Detect which cell encompasses the target text, then output its (x, y) center coordinate. 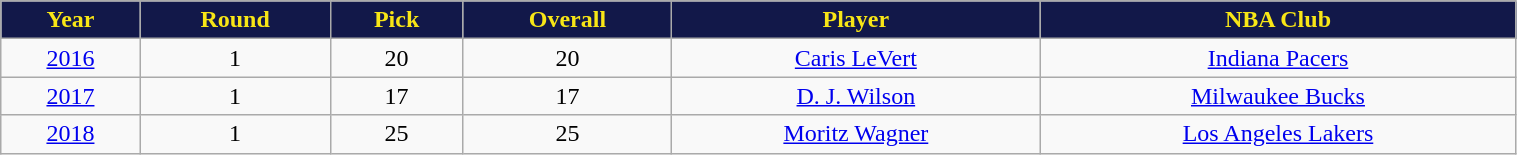
Pick (396, 20)
Overall (568, 20)
2016 (70, 58)
Player (856, 20)
Milwaukee Bucks (1278, 96)
2017 (70, 96)
Caris LeVert (856, 58)
Indiana Pacers (1278, 58)
NBA Club (1278, 20)
Los Angeles Lakers (1278, 134)
Moritz Wagner (856, 134)
2018 (70, 134)
Year (70, 20)
Round (235, 20)
D. J. Wilson (856, 96)
